Capture the cell that displays the provided text and extract its [X, Y] central coordinate. 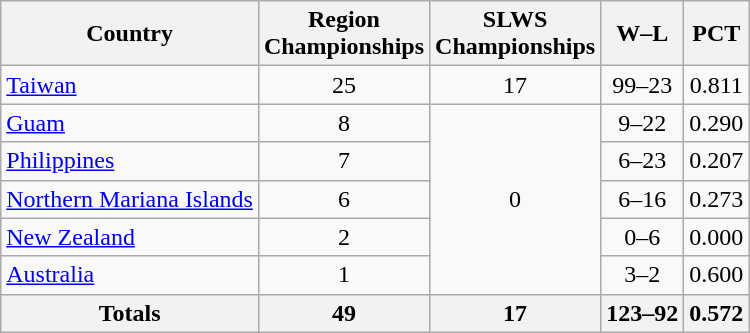
0.572 [716, 313]
8 [344, 123]
49 [344, 313]
0.273 [716, 199]
0.290 [716, 123]
0.600 [716, 275]
Northern Mariana Islands [130, 199]
0.207 [716, 161]
W–L [642, 34]
25 [344, 85]
2 [344, 237]
Country [130, 34]
Philippines [130, 161]
1 [344, 275]
9–22 [642, 123]
6 [344, 199]
0 [516, 199]
RegionChampionships [344, 34]
New Zealand [130, 237]
Australia [130, 275]
Totals [130, 313]
6–23 [642, 161]
0.811 [716, 85]
3–2 [642, 275]
6–16 [642, 199]
123–92 [642, 313]
0–6 [642, 237]
Guam [130, 123]
SLWSChampionships [516, 34]
7 [344, 161]
PCT [716, 34]
0.000 [716, 237]
Taiwan [130, 85]
99–23 [642, 85]
